Determine the [x, y] coordinate at the center of the cell enclosing the given text.  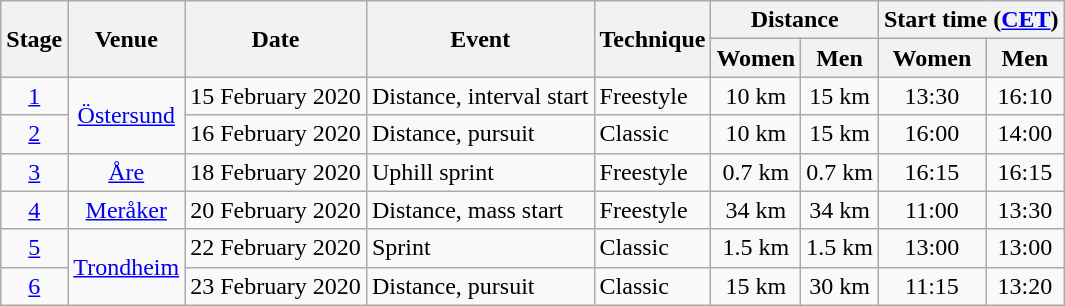
13:20 [1026, 286]
4 [34, 210]
Venue [126, 39]
Trondheim [126, 267]
Uphill sprint [480, 172]
11:15 [932, 286]
Distance, mass start [480, 210]
Event [480, 39]
16:00 [932, 134]
16 February 2020 [276, 134]
Technique [652, 39]
Meråker [126, 210]
Östersund [126, 115]
Distance [794, 20]
Start time (CET) [971, 20]
23 February 2020 [276, 286]
15 February 2020 [276, 96]
11:00 [932, 210]
1 [34, 96]
22 February 2020 [276, 248]
5 [34, 248]
3 [34, 172]
Åre [126, 172]
16:10 [1026, 96]
30 km [840, 286]
Stage [34, 39]
6 [34, 286]
14:00 [1026, 134]
2 [34, 134]
20 February 2020 [276, 210]
Date [276, 39]
Distance, interval start [480, 96]
18 February 2020 [276, 172]
Sprint [480, 248]
